Find where the given text appears and provide that cell's center as (x, y) coordinate. 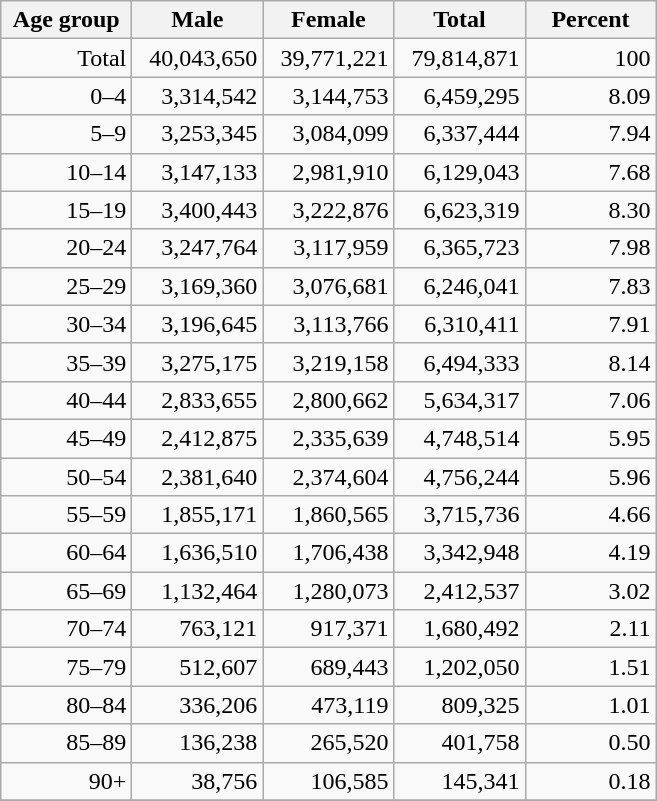
6,337,444 (460, 134)
45–49 (66, 438)
25–29 (66, 286)
0–4 (66, 96)
20–24 (66, 248)
4.66 (590, 515)
917,371 (328, 629)
3,314,542 (198, 96)
Age group (66, 20)
7.94 (590, 134)
3,275,175 (198, 362)
2,412,537 (460, 591)
7.91 (590, 324)
3,247,764 (198, 248)
90+ (66, 781)
0.18 (590, 781)
2,381,640 (198, 477)
40,043,650 (198, 58)
3,113,766 (328, 324)
1,680,492 (460, 629)
689,443 (328, 667)
35–39 (66, 362)
1.01 (590, 705)
10–14 (66, 172)
3,169,360 (198, 286)
4,748,514 (460, 438)
2,981,910 (328, 172)
85–89 (66, 743)
6,494,333 (460, 362)
336,206 (198, 705)
1,860,565 (328, 515)
1,855,171 (198, 515)
3,342,948 (460, 553)
60–64 (66, 553)
6,365,723 (460, 248)
2,412,875 (198, 438)
136,238 (198, 743)
Percent (590, 20)
763,121 (198, 629)
4,756,244 (460, 477)
Female (328, 20)
2,833,655 (198, 400)
106,585 (328, 781)
100 (590, 58)
3,400,443 (198, 210)
1,280,073 (328, 591)
0.50 (590, 743)
2.11 (590, 629)
1,202,050 (460, 667)
40–44 (66, 400)
5,634,317 (460, 400)
55–59 (66, 515)
6,246,041 (460, 286)
Male (198, 20)
3,222,876 (328, 210)
65–69 (66, 591)
7.98 (590, 248)
70–74 (66, 629)
8.30 (590, 210)
3.02 (590, 591)
6,310,411 (460, 324)
3,196,645 (198, 324)
3,147,133 (198, 172)
79,814,871 (460, 58)
8.09 (590, 96)
6,129,043 (460, 172)
1,706,438 (328, 553)
5.95 (590, 438)
7.83 (590, 286)
3,084,099 (328, 134)
30–34 (66, 324)
15–19 (66, 210)
3,253,345 (198, 134)
3,076,681 (328, 286)
7.06 (590, 400)
1,636,510 (198, 553)
3,715,736 (460, 515)
6,459,295 (460, 96)
3,117,959 (328, 248)
3,144,753 (328, 96)
809,325 (460, 705)
512,607 (198, 667)
1,132,464 (198, 591)
145,341 (460, 781)
4.19 (590, 553)
5–9 (66, 134)
265,520 (328, 743)
2,374,604 (328, 477)
39,771,221 (328, 58)
3,219,158 (328, 362)
2,800,662 (328, 400)
473,119 (328, 705)
2,335,639 (328, 438)
8.14 (590, 362)
75–79 (66, 667)
5.96 (590, 477)
401,758 (460, 743)
1.51 (590, 667)
38,756 (198, 781)
6,623,319 (460, 210)
80–84 (66, 705)
50–54 (66, 477)
7.68 (590, 172)
